Pinpoint the cell where the given text exists, returning its [X, Y] midpoint coordinate. 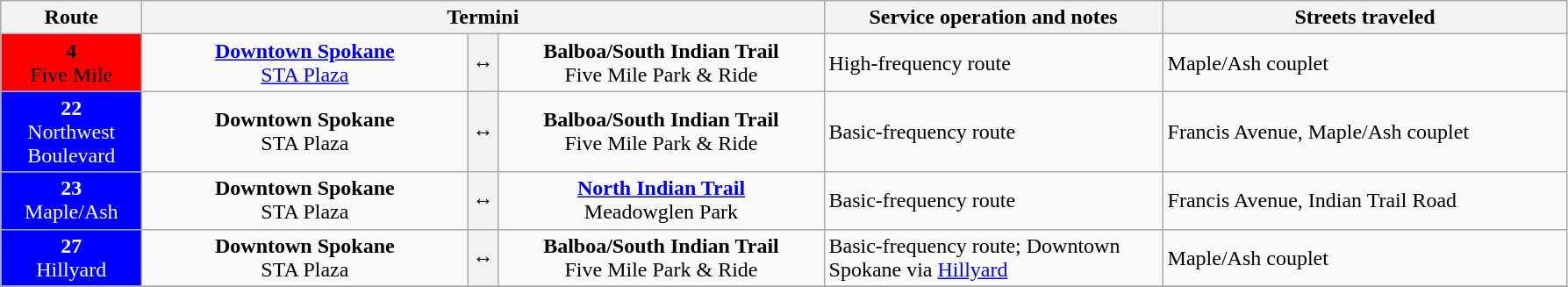
Francis Avenue, Indian Trail Road [1365, 200]
22Northwest Boulevard [72, 132]
Francis Avenue, Maple/Ash couplet [1365, 132]
Basic-frequency route; Downtown Spokane via Hillyard [993, 258]
Termini [483, 18]
Route [72, 18]
27Hillyard [72, 258]
23Maple/Ash [72, 200]
North Indian TrailMeadowglen Park [662, 200]
Service operation and notes [993, 18]
High-frequency route [993, 63]
Streets traveled [1365, 18]
4Five Mile [72, 63]
